Determine the [X, Y] coordinate at the center of the cell enclosing the given text.  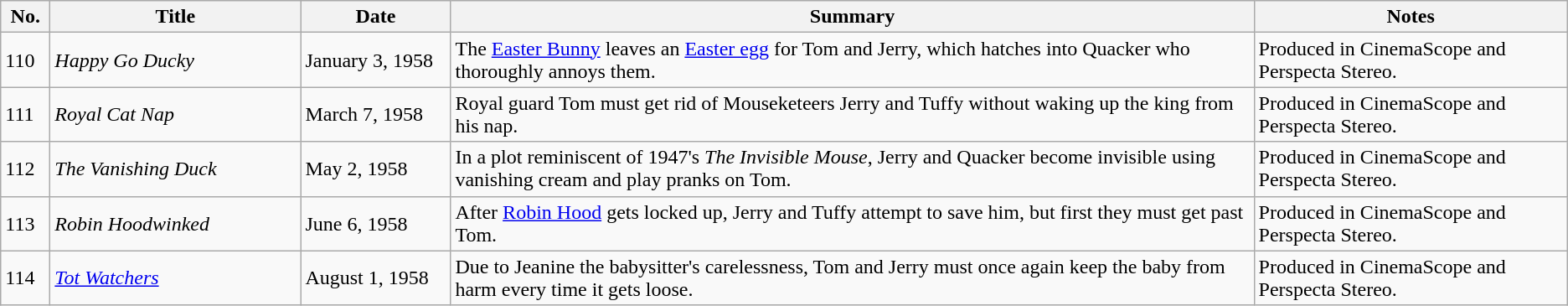
110 [25, 60]
Happy Go Ducky [176, 60]
Due to Jeanine the babysitter's carelessness, Tom and Jerry must once again keep the baby from harm every time it gets loose. [853, 278]
January 3, 1958 [375, 60]
112 [25, 169]
Date [375, 17]
Tot Watchers [176, 278]
March 7, 1958 [375, 114]
114 [25, 278]
No. [25, 17]
Notes [1411, 17]
Summary [853, 17]
113 [25, 223]
The Easter Bunny leaves an Easter egg for Tom and Jerry, which hatches into Quacker who thoroughly annoys them. [853, 60]
After Robin Hood gets locked up, Jerry and Tuffy attempt to save him, but first they must get past Tom. [853, 223]
The Vanishing Duck [176, 169]
May 2, 1958 [375, 169]
Robin Hoodwinked [176, 223]
Royal Cat Nap [176, 114]
In a plot reminiscent of 1947's The Invisible Mouse, Jerry and Quacker become invisible using vanishing cream and play pranks on Tom. [853, 169]
August 1, 1958 [375, 278]
111 [25, 114]
Title [176, 17]
Royal guard Tom must get rid of Mouseketeers Jerry and Tuffy without waking up the king from his nap. [853, 114]
June 6, 1958 [375, 223]
